Locate the cell with the specified text and output its [x, y] center coordinate. 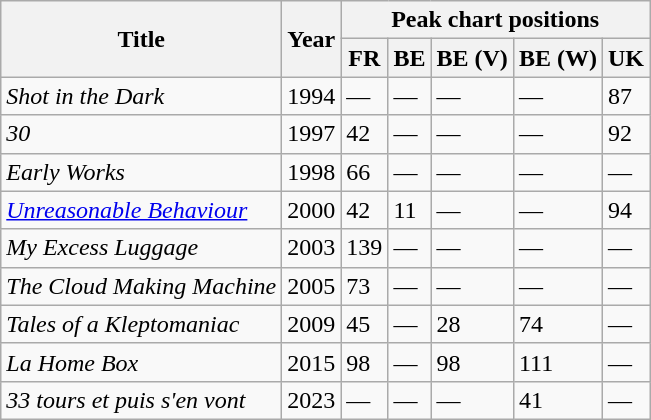
28 [472, 324]
30 [142, 134]
My Excess Luggage [142, 248]
Shot in the Dark [142, 96]
2009 [312, 324]
Year [312, 39]
45 [364, 324]
BE [410, 58]
2015 [312, 362]
66 [364, 172]
73 [364, 286]
Tales of a Kleptomaniac [142, 324]
2003 [312, 248]
33 tours et puis s'en vont [142, 400]
94 [626, 210]
Peak chart positions [496, 20]
111 [558, 362]
UK [626, 58]
BE (W) [558, 58]
FR [364, 58]
Title [142, 39]
2023 [312, 400]
2005 [312, 286]
Early Works [142, 172]
87 [626, 96]
La Home Box [142, 362]
BE (V) [472, 58]
The Cloud Making Machine [142, 286]
1998 [312, 172]
139 [364, 248]
1994 [312, 96]
41 [558, 400]
Unreasonable Behaviour [142, 210]
11 [410, 210]
2000 [312, 210]
74 [558, 324]
1997 [312, 134]
92 [626, 134]
